Pinpoint the cell where the given text exists, returning its (X, Y) midpoint coordinate. 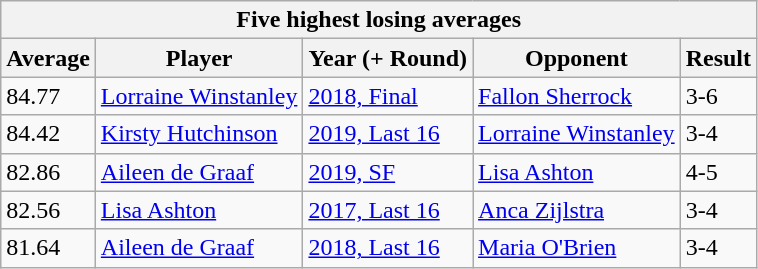
84.42 (48, 134)
Result (718, 58)
Anca Zijlstra (577, 210)
4-5 (718, 172)
2018, Final (388, 96)
3-6 (718, 96)
82.86 (48, 172)
Fallon Sherrock (577, 96)
Opponent (577, 58)
2018, Last 16 (388, 248)
Five highest losing averages (379, 20)
Player (199, 58)
84.77 (48, 96)
Year (+ Round) (388, 58)
Maria O'Brien (577, 248)
Average (48, 58)
82.56 (48, 210)
2019, SF (388, 172)
2019, Last 16 (388, 134)
81.64 (48, 248)
2017, Last 16 (388, 210)
Kirsty Hutchinson (199, 134)
